Capture the cell that displays the provided text and extract its [x, y] central coordinate. 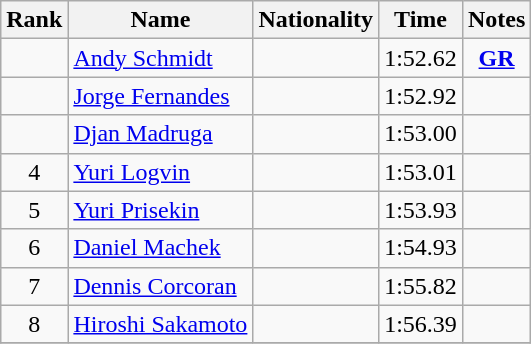
GR [496, 58]
4 [34, 172]
6 [34, 248]
1:52.92 [421, 96]
Dennis Corcoran [160, 286]
1:53.93 [421, 210]
Yuri Prisekin [160, 210]
Daniel Machek [160, 248]
Notes [496, 20]
Nationality [316, 20]
Yuri Logvin [160, 172]
Rank [34, 20]
Name [160, 20]
7 [34, 286]
5 [34, 210]
1:53.00 [421, 134]
8 [34, 324]
Hiroshi Sakamoto [160, 324]
1:52.62 [421, 58]
Djan Madruga [160, 134]
Jorge Fernandes [160, 96]
1:56.39 [421, 324]
1:53.01 [421, 172]
1:55.82 [421, 286]
1:54.93 [421, 248]
Time [421, 20]
Andy Schmidt [160, 58]
